Scan for the cell matching the given text and deliver its [X, Y] coordinate at center. 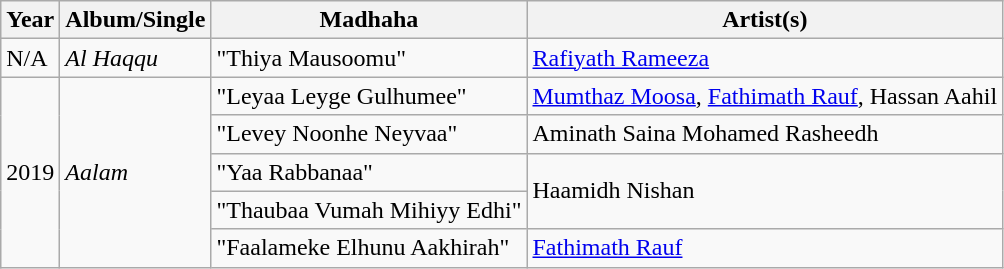
"Thiya Mausoomu" [369, 58]
2019 [30, 172]
Mumthaz Moosa, Fathimath Rauf, Hassan Aahil [765, 96]
Haamidh Nishan [765, 191]
Al Haqqu [136, 58]
Aalam [136, 172]
N/A [30, 58]
Aminath Saina Mohamed Rasheedh [765, 134]
"Faalameke Elhunu Aakhirah" [369, 248]
Madhaha [369, 20]
Album/Single [136, 20]
Artist(s) [765, 20]
"Levey Noonhe Neyvaa" [369, 134]
"Yaa Rabbanaa" [369, 172]
"Thaubaa Vumah Mihiyy Edhi" [369, 210]
Fathimath Rauf [765, 248]
Rafiyath Rameeza [765, 58]
Year [30, 20]
"Leyaa Leyge Gulhumee" [369, 96]
